Return the (X, Y) coordinate for the center point of the cell that contains the specified text.  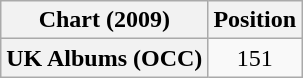
Position (255, 20)
151 (255, 58)
Chart (2009) (104, 20)
UK Albums (OCC) (104, 58)
